Locate the cell with the specified text and output its [X, Y] center coordinate. 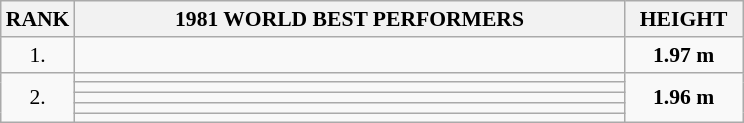
1.97 m [684, 55]
1. [38, 55]
1981 WORLD BEST PERFORMERS [349, 19]
HEIGHT [684, 19]
RANK [38, 19]
2. [38, 98]
1.96 m [684, 98]
